Identify which cell holds the provided text, then report its [x, y] central coordinate. 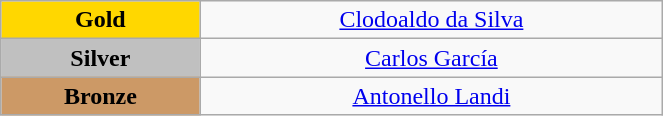
Clodoaldo da Silva [432, 20]
Carlos García [432, 58]
Bronze [100, 96]
Silver [100, 58]
Antonello Landi [432, 96]
Gold [100, 20]
